For the text-containing cell, return its midpoint in [x, y] coordinate format. 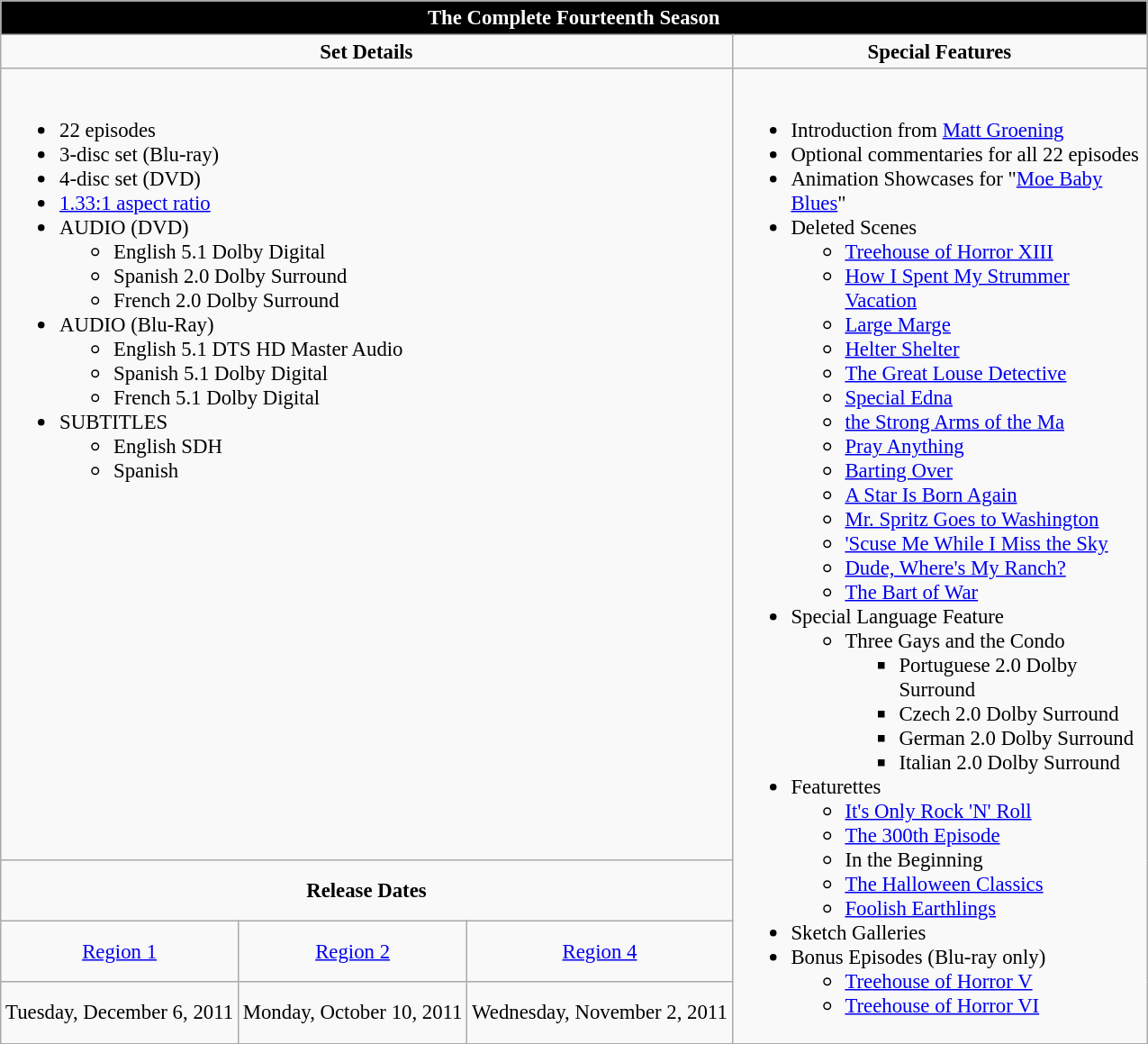
Region 1 [120, 952]
Region 4 [600, 952]
Release Dates [366, 891]
Tuesday, December 6, 2011 [120, 1013]
Special Features [940, 52]
Monday, October 10, 2011 [352, 1013]
Wednesday, November 2, 2011 [600, 1013]
The Complete Fourteenth Season [574, 18]
Set Details [366, 52]
Region 2 [352, 952]
